Pinpoint the cell where the given text exists, returning its [x, y] midpoint coordinate. 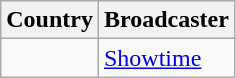
Showtime [166, 58]
Country [50, 20]
Broadcaster [166, 20]
